Search for the cell housing the specified text and yield its (x, y) center coordinate. 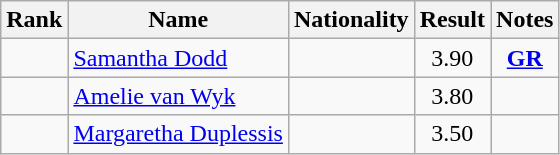
Nationality (351, 20)
Rank (34, 20)
Name (178, 20)
Amelie van Wyk (178, 96)
3.80 (452, 96)
Margaretha Duplessis (178, 134)
Notes (525, 20)
GR (525, 58)
3.50 (452, 134)
Samantha Dodd (178, 58)
3.90 (452, 58)
Result (452, 20)
